Return [X, Y] of the center of cell containing provided text 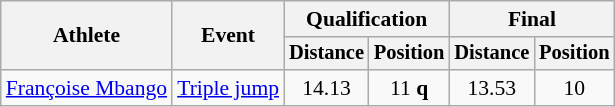
Event [228, 36]
Françoise Mbango [86, 88]
Final [532, 19]
13.53 [492, 88]
Qualification [366, 19]
Triple jump [228, 88]
11 q [409, 88]
14.13 [326, 88]
10 [574, 88]
Athlete [86, 36]
